Extract the [x, y] coordinate from the center of the cell holding the provided text.  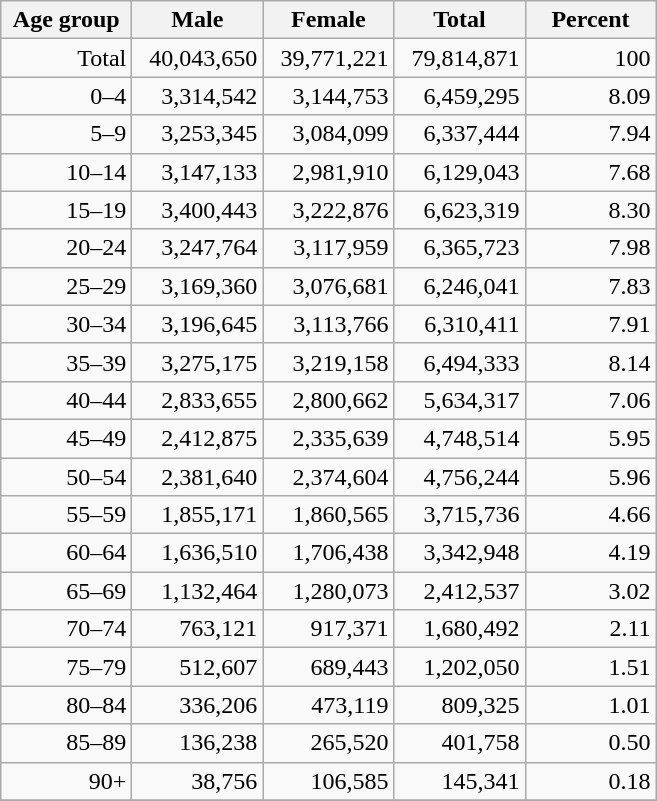
8.30 [590, 210]
3,084,099 [328, 134]
1,680,492 [460, 629]
0–4 [66, 96]
2,412,875 [198, 438]
145,341 [460, 781]
Percent [590, 20]
2.11 [590, 629]
65–69 [66, 591]
100 [590, 58]
763,121 [198, 629]
3,400,443 [198, 210]
90+ [66, 781]
1,855,171 [198, 515]
45–49 [66, 438]
35–39 [66, 362]
5–9 [66, 134]
85–89 [66, 743]
75–79 [66, 667]
50–54 [66, 477]
5.96 [590, 477]
40–44 [66, 400]
7.83 [590, 286]
1,636,510 [198, 553]
8.09 [590, 96]
Male [198, 20]
55–59 [66, 515]
4,756,244 [460, 477]
6,365,723 [460, 248]
Age group [66, 20]
809,325 [460, 705]
3,147,133 [198, 172]
3,076,681 [328, 286]
3,715,736 [460, 515]
25–29 [66, 286]
265,520 [328, 743]
6,246,041 [460, 286]
60–64 [66, 553]
1,202,050 [460, 667]
6,310,411 [460, 324]
20–24 [66, 248]
7.91 [590, 324]
3,144,753 [328, 96]
15–19 [66, 210]
6,129,043 [460, 172]
38,756 [198, 781]
79,814,871 [460, 58]
30–34 [66, 324]
4.19 [590, 553]
2,800,662 [328, 400]
3,314,542 [198, 96]
70–74 [66, 629]
4,748,514 [460, 438]
689,443 [328, 667]
0.50 [590, 743]
2,374,604 [328, 477]
106,585 [328, 781]
3,196,645 [198, 324]
5.95 [590, 438]
80–84 [66, 705]
6,623,319 [460, 210]
7.06 [590, 400]
7.68 [590, 172]
917,371 [328, 629]
3,253,345 [198, 134]
8.14 [590, 362]
7.94 [590, 134]
40,043,650 [198, 58]
2,381,640 [198, 477]
39,771,221 [328, 58]
Female [328, 20]
3,117,959 [328, 248]
7.98 [590, 248]
3,219,158 [328, 362]
3,342,948 [460, 553]
2,833,655 [198, 400]
1,860,565 [328, 515]
2,412,537 [460, 591]
336,206 [198, 705]
3,113,766 [328, 324]
2,981,910 [328, 172]
3,275,175 [198, 362]
3,169,360 [198, 286]
136,238 [198, 743]
1.01 [590, 705]
5,634,317 [460, 400]
4.66 [590, 515]
1,132,464 [198, 591]
10–14 [66, 172]
0.18 [590, 781]
3,247,764 [198, 248]
6,494,333 [460, 362]
1,706,438 [328, 553]
512,607 [198, 667]
3,222,876 [328, 210]
1,280,073 [328, 591]
6,459,295 [460, 96]
6,337,444 [460, 134]
401,758 [460, 743]
2,335,639 [328, 438]
473,119 [328, 705]
1.51 [590, 667]
3.02 [590, 591]
